Determine the [X, Y] coordinate at the center of the cell enclosing the given text.  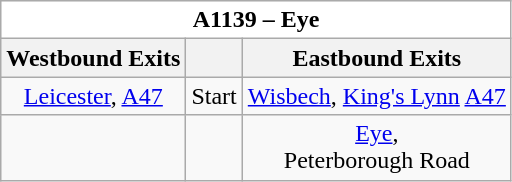
Wisbech, King's Lynn A47 [376, 96]
Start [214, 96]
Eye,Peterborough Road [376, 148]
Leicester, A47 [94, 96]
A1139 – Eye [256, 20]
Westbound Exits [94, 58]
Eastbound Exits [376, 58]
